Determine the [x, y] coordinate at the center of the cell enclosing the given text.  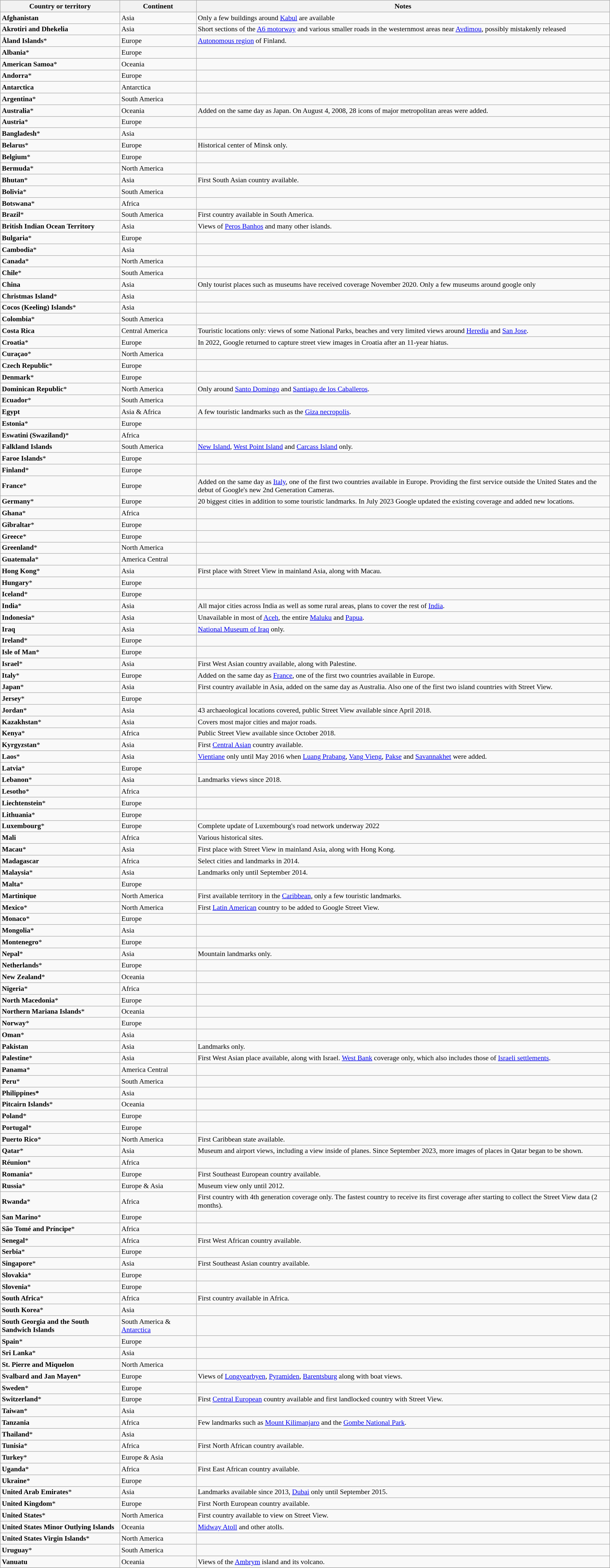
New Island, West Point Island and Carcass Island only. [403, 447]
Belgium* [60, 157]
São Tomé and Príncipe* [60, 1229]
Croatia* [60, 342]
Hungary* [60, 583]
First place with Street View in mainland Asia, along with Macau. [403, 571]
Pitcairn Islands* [60, 1104]
Pakistan [60, 1047]
Jersey* [60, 699]
First West Asian place available, along with Israel. West Bank coverage only, which also includes those of Israeli settlements. [403, 1058]
San Marino* [60, 1217]
Tunisia* [60, 1446]
Lesotho* [60, 792]
Laos* [60, 757]
First Southeast European country available. [403, 1174]
Finland* [60, 470]
Iraq [60, 629]
Ukraine* [60, 1481]
South Africa* [60, 1298]
First country available in South America. [403, 215]
Thailand* [60, 1434]
Romania* [60, 1174]
Netherlands* [60, 965]
Norway* [60, 1023]
Germany* [60, 502]
Views of Longyearbyen, Pyramiden, Barentsburg along with boat views. [403, 1376]
Nepal* [60, 954]
Lithuania* [60, 815]
Kenya* [60, 733]
Oman* [60, 1035]
South Korea* [60, 1310]
First North African country available. [403, 1446]
A few touristic landmarks such as the Giza necropolis. [403, 412]
Guatemala* [60, 560]
Ghana* [60, 513]
St. Pierre and Miquelon [60, 1365]
First West Asian country available, along with Palestine. [403, 664]
Bermuda* [60, 169]
Malta* [60, 884]
Isle of Man* [60, 652]
India* [60, 606]
Landmarks only. [403, 1047]
Jordan* [60, 710]
South Georgia and the South Sandwich Islands [60, 1325]
Madagascar [60, 861]
Colombia* [60, 319]
Landmarks only until September 2014. [403, 873]
Malaysia* [60, 873]
Costa Rica [60, 331]
Bulgaria* [60, 238]
Rwanda* [60, 1201]
Puerto Rico* [60, 1139]
United States Minor Outlying Islands [60, 1527]
China [60, 284]
Ecuador* [60, 400]
France* [60, 486]
Eswatini (Swaziland)* [60, 435]
Macau* [60, 850]
Åland Islands* [60, 41]
New Zealand* [60, 977]
Historical center of Minsk only. [403, 146]
Panama* [60, 1070]
Egypt [60, 412]
Akrotiri and Dhekelia [60, 29]
Tanzania [60, 1423]
First place with Street View in mainland Asia, along with Hong Kong. [403, 850]
United States* [60, 1516]
Philippines* [60, 1093]
Added on the same day as Japan. On August 4, 2008, 28 icons of major metropolitan areas were added. [403, 111]
Few landmarks such as Mount Kilimanjaro and the Gombe National Park. [403, 1423]
Museum view only until 2012. [403, 1186]
First Latin American country to be added to Google Street View. [403, 908]
Mongolia* [60, 931]
South America & Antarctica [158, 1325]
Réunion* [60, 1163]
Taiwan* [60, 1411]
Australia* [60, 111]
Italy* [60, 675]
First country available to view on Street View. [403, 1516]
Czech Republic* [60, 366]
Botswana* [60, 203]
Unavailable in most of Aceh, the entire Maluku and Papua. [403, 617]
All major cities across India as well as some rural areas, plans to cover the rest of India. [403, 606]
Denmark* [60, 377]
Mountain landmarks only. [403, 954]
Ireland* [60, 641]
Brazil* [60, 215]
British Indian Ocean Territory [60, 227]
Vanuatu [60, 1562]
Chile* [60, 273]
Liechtenstein* [60, 803]
Canada* [60, 261]
Views of the Ambrym island and its volcano. [403, 1562]
Mali [60, 838]
First country available in Africa. [403, 1298]
Sweden* [60, 1388]
Estonia* [60, 424]
Various historical sites. [403, 838]
Peru* [60, 1081]
In 2022, Google returned to capture street view images in Croatia after an 11-year hiatus. [403, 342]
Bhutan* [60, 180]
Slovakia* [60, 1275]
Russia* [60, 1186]
First North European country available. [403, 1504]
Austria* [60, 122]
Greenland* [60, 548]
Belarus* [60, 146]
First Central Asian country available. [403, 745]
Views of Peros Banhos and many other islands. [403, 227]
Added on the same day as France, one of the first two countries available in Europe. [403, 675]
Faroe Islands* [60, 459]
Midway Atoll and other atolls. [403, 1527]
Only around Santo Domingo and Santiago de los Caballeros. [403, 389]
Andorra* [60, 76]
Luxembourg* [60, 826]
Short sections of the A6 motorway and various smaller roads in the westernmost areas near Avdimou, possibly mistakenly released [403, 29]
Afghanistan [60, 18]
Lebanon* [60, 780]
Asia & Africa [158, 412]
Switzerland* [60, 1399]
Christmas Island* [60, 296]
First East African country available. [403, 1469]
Svalbard and Jan Mayen* [60, 1376]
Kazakhstan* [60, 722]
Palestine* [60, 1058]
Qatar* [60, 1151]
North Macedonia* [60, 1000]
Notes [403, 6]
Uganda* [60, 1469]
United Kingdom* [60, 1504]
Complete update of Luxembourg's road network underway 2022 [403, 826]
Curaçao* [60, 354]
Gibraltar* [60, 525]
20 biggest cities in addition to some touristic landmarks. In July 2023 Google updated the existing coverage and added new locations. [403, 502]
Spain* [60, 1341]
Select cities and landmarks in 2014. [403, 861]
Bolivia* [60, 192]
Sri Lanka* [60, 1353]
Senegal* [60, 1241]
Kyrgyzstan* [60, 745]
Hong Kong* [60, 571]
Montenegro* [60, 942]
Iceland* [60, 594]
First West African country available. [403, 1241]
Dominican Republic* [60, 389]
United States Virgin Islands* [60, 1539]
Slovenia* [60, 1287]
Only tourist places such as museums have received coverage November 2020. Only a few museums around google only [403, 284]
43 archaeological locations covered, public Street View available since April 2018. [403, 710]
Central America [158, 331]
Nigeria* [60, 989]
Poland* [60, 1116]
Albania* [60, 53]
Israel* [60, 664]
Landmarks views since 2018. [403, 780]
Cambodia* [60, 250]
Japan* [60, 687]
Turkey* [60, 1458]
Argentina* [60, 99]
Monaco* [60, 919]
Public Street View available since October 2018. [403, 733]
Mexico* [60, 908]
First Southeast Asian country available. [403, 1264]
Covers most major cities and major roads. [403, 722]
National Museum of Iraq only. [403, 629]
First Central European country available and first landlocked country with Street View. [403, 1399]
Landmarks available since 2013, Dubai only until September 2015. [403, 1492]
Country or territory [60, 6]
Autonomous region of Finland. [403, 41]
Greece* [60, 536]
Cocos (Keeling) Islands* [60, 308]
First available territory in the Caribbean, only a few touristic landmarks. [403, 896]
Museum and airport views, including a view inside of planes. Since September 2023, more images of places in Qatar began to be shown. [403, 1151]
United Arab Emirates* [60, 1492]
Indonesia* [60, 617]
Latvia* [60, 768]
Only a few buildings around Kabul are available [403, 18]
Martinique [60, 896]
Serbia* [60, 1252]
Falkland Islands [60, 447]
Portugal* [60, 1128]
First country available in Asia, added on the same day as Australia. Also one of the first two island countries with Street View. [403, 687]
First South Asian country available. [403, 180]
Continent [158, 6]
Northern Mariana Islands* [60, 1012]
Touristic locations only: views of some National Parks, beaches and very limited views around Heredia and San Jose. [403, 331]
First Caribbean state available. [403, 1139]
Bangladesh* [60, 134]
American Samoa* [60, 64]
Uruguay* [60, 1550]
Singapore* [60, 1264]
Vientiane only until May 2016 when Luang Prabang, Vang Vieng, Pakse and Savannakhet were added. [403, 757]
